Scan for the cell matching the given text and deliver its (X, Y) coordinate at center. 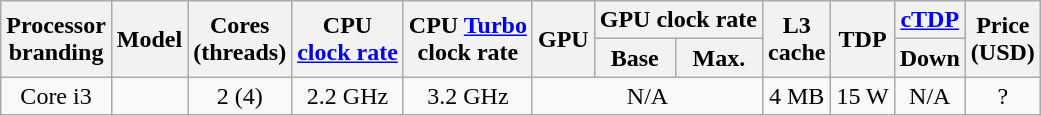
CPUclock rate (348, 39)
TDP (862, 39)
15 W (862, 96)
L3cache (797, 39)
Model (149, 39)
CPU Turboclock rate (468, 39)
2.2 GHz (348, 96)
Processorbranding (56, 39)
Base (634, 58)
4 MB (797, 96)
GPU (563, 39)
2 (4) (240, 96)
cTDP (930, 20)
3.2 GHz (468, 96)
Down (930, 58)
Cores(threads) (240, 39)
Max. (718, 58)
Core i3 (56, 96)
? (1002, 96)
Price(USD) (1002, 39)
GPU clock rate (678, 20)
